Search for the cell housing the specified text and yield its (x, y) center coordinate. 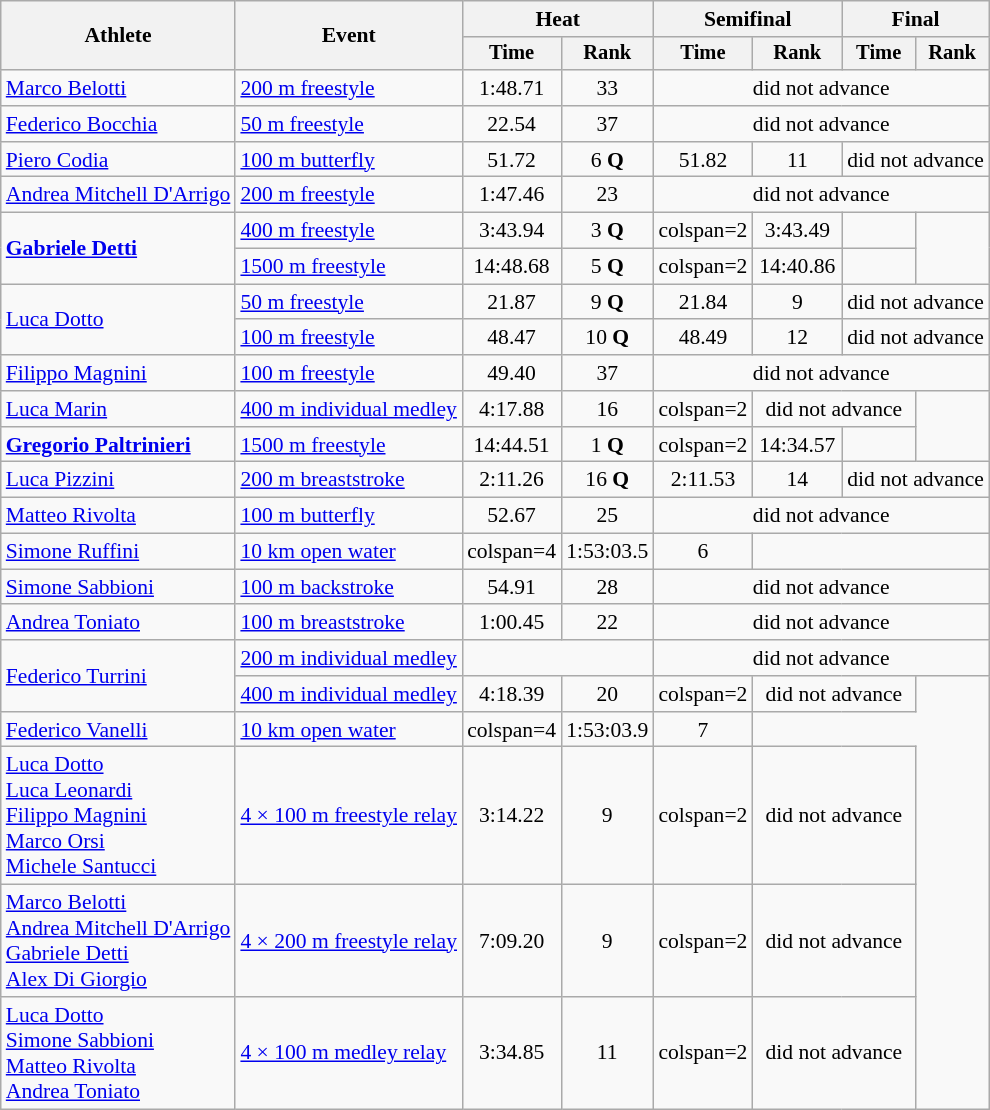
1:53:03.5 (607, 552)
9 Q (607, 302)
Luca Pizzini (118, 480)
48.49 (702, 338)
54.91 (512, 587)
1:48.71 (512, 88)
3:43.94 (512, 231)
200 m individual medley (348, 658)
52.67 (512, 516)
49.40 (512, 373)
1:00.45 (512, 623)
Luca DottoSimone SabbioniMatteo RivoltaAndrea Toniato (118, 1053)
100 m breaststroke (348, 623)
20 (607, 694)
Event (348, 36)
28 (607, 587)
Andrea Mitchell D'Arrigo (118, 195)
100 m backstroke (348, 587)
21.87 (512, 302)
200 m breaststroke (348, 480)
Marco BelottiAndrea Mitchell D'ArrigoGabriele DettiAlex Di Giorgio (118, 941)
400 m freestyle (348, 231)
Andrea Toniato (118, 623)
Federico Vanelli (118, 730)
3 Q (607, 231)
2:11.26 (512, 480)
14:48.68 (512, 267)
16 Q (607, 480)
Piero Codia (118, 160)
4 × 100 m freestyle relay (348, 816)
3:43.49 (797, 231)
5 Q (607, 267)
14 (797, 480)
4 × 200 m freestyle relay (348, 941)
Athlete (118, 36)
Heat (558, 19)
Luca Dotto (118, 320)
51.72 (512, 160)
48.47 (512, 338)
Federico Bocchia (118, 124)
6 (702, 552)
22.54 (512, 124)
Gabriele Detti (118, 248)
Marco Belotti (118, 88)
33 (607, 88)
3:14.22 (512, 816)
4:17.88 (512, 409)
6 Q (607, 160)
3:34.85 (512, 1053)
1:53:03.9 (607, 730)
25 (607, 516)
21.84 (702, 302)
Semifinal (748, 19)
Final (916, 19)
14:34.57 (797, 445)
14:40.86 (797, 267)
Gregorio Paltrinieri (118, 445)
51.82 (702, 160)
7:09.20 (512, 941)
Federico Turrini (118, 676)
22 (607, 623)
23 (607, 195)
12 (797, 338)
Luca Marin (118, 409)
Simone Ruffini (118, 552)
1:47.46 (512, 195)
1 Q (607, 445)
Luca DottoLuca LeonardiFilippo MagniniMarco OrsiMichele Santucci (118, 816)
4 × 100 m medley relay (348, 1053)
Filippo Magnini (118, 373)
16 (607, 409)
4:18.39 (512, 694)
2:11.53 (702, 480)
Simone Sabbioni (118, 587)
10 Q (607, 338)
7 (702, 730)
14:44.51 (512, 445)
Matteo Rivolta (118, 516)
